Capture the cell that displays the provided text and extract its (X, Y) central coordinate. 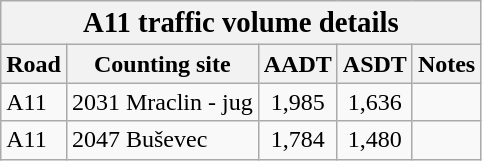
ASDT (374, 64)
1,784 (298, 140)
Notes (446, 64)
1,985 (298, 102)
AADT (298, 64)
Road (34, 64)
Counting site (162, 64)
2031 Mraclin - jug (162, 102)
A11 traffic volume details (241, 23)
1,480 (374, 140)
1,636 (374, 102)
2047 Buševec (162, 140)
